For the text-containing cell, return its midpoint in (X, Y) coordinate format. 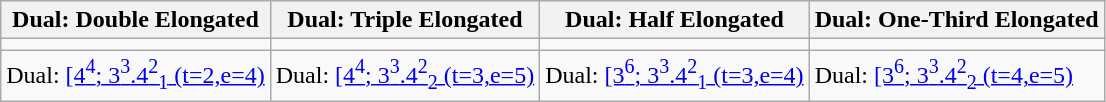
Dual: One-Third Elongated (956, 20)
Dual: Double Elongated (136, 20)
Dual: Triple Elongated (404, 20)
Dual: [36; 33.422 (t=4,e=5) (956, 76)
Dual: [36; 33.421 (t=3,e=4) (674, 76)
Dual: [44; 33.422 (t=3,e=5) (404, 76)
Dual: Half Elongated (674, 20)
Dual: [44; 33.421 (t=2,e=4) (136, 76)
